Detect which cell encompasses the target text, then output its (x, y) center coordinate. 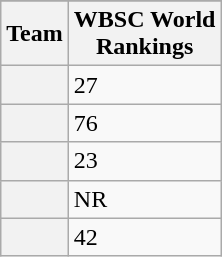
NR (144, 199)
23 (144, 161)
27 (144, 85)
WBSC WorldRankings (144, 34)
Team (35, 34)
42 (144, 237)
76 (144, 123)
